Return the (X, Y) coordinate for the center point of the cell that contains the specified text.  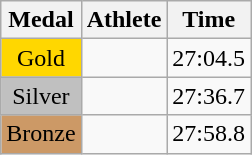
27:36.7 (209, 96)
27:04.5 (209, 58)
Medal (41, 20)
Athlete (124, 20)
Gold (41, 58)
Bronze (41, 134)
Silver (41, 96)
Time (209, 20)
27:58.8 (209, 134)
